Return [X, Y] of the center of cell containing provided text 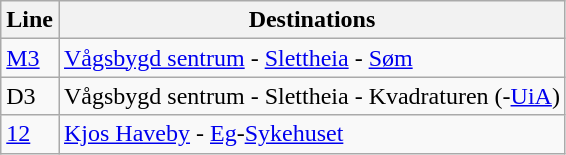
M3 [30, 58]
12 [30, 134]
Destinations [312, 20]
Vågsbygd sentrum - Slettheia - Kvadraturen (-UiA) [312, 96]
Line [30, 20]
Vågsbygd sentrum - Slettheia - Søm [312, 58]
Kjos Haveby - Eg-Sykehuset [312, 134]
D3 [30, 96]
